From the cell containing the given text, extract its center point as [x, y] coordinate. 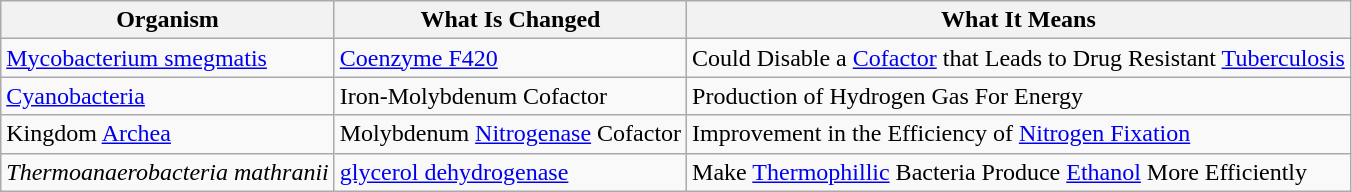
Molybdenum Nitrogenase Cofactor [510, 134]
What It Means [1019, 20]
Mycobacterium smegmatis [168, 58]
Thermoanaerobacteria mathranii [168, 172]
Make Thermophillic Bacteria Produce Ethanol More Efficiently [1019, 172]
Kingdom Archea [168, 134]
Improvement in the Efficiency of Nitrogen Fixation [1019, 134]
glycerol dehydrogenase [510, 172]
Coenzyme F420 [510, 58]
Iron-Molybdenum Cofactor [510, 96]
Organism [168, 20]
Cyanobacteria [168, 96]
Production of Hydrogen Gas For Energy [1019, 96]
Could Disable a Cofactor that Leads to Drug Resistant Tuberculosis [1019, 58]
What Is Changed [510, 20]
